Locate the cell with the specified text and output its [X, Y] center coordinate. 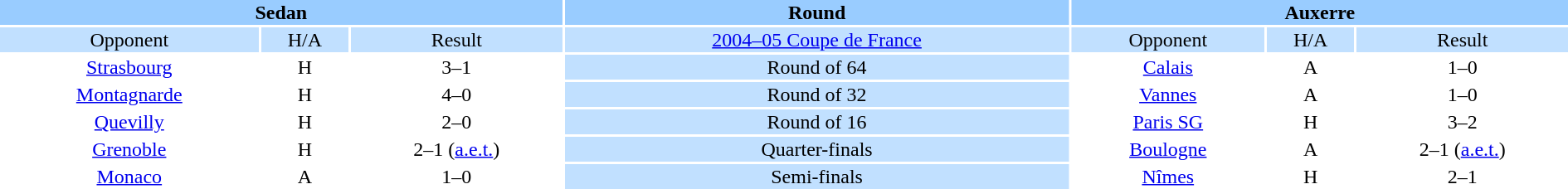
Calais [1168, 67]
Grenoble [129, 149]
Auxerre [1320, 12]
Quarter-finals [817, 149]
Vannes [1168, 94]
Montagnarde [129, 94]
Quevilly [129, 122]
4–0 [456, 94]
Round [817, 12]
Paris SG [1168, 122]
2–1 [1462, 177]
Boulogne [1168, 149]
Nîmes [1168, 177]
2–0 [456, 122]
3–1 [456, 67]
Round of 32 [817, 94]
Sedan [281, 12]
Round of 64 [817, 67]
3–2 [1462, 122]
Round of 16 [817, 122]
Strasbourg [129, 67]
Monaco [129, 177]
2004–05 Coupe de France [817, 40]
Semi-finals [817, 177]
